Capture the cell that displays the provided text and extract its [X, Y] central coordinate. 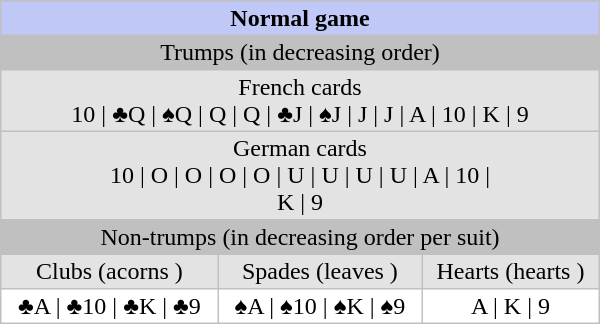
German cards 10 | O | O | O | O | U | U | U | U | A | 10 | K | 9 [300, 176]
♣A | ♣10 | ♣K | ♣9 [110, 306]
French cards 10 | ♣Q | ♠Q | Q | Q | ♣J | ♠J | J | J | A | 10 | K | 9 [300, 100]
Normal game [300, 18]
Spades (leaves ) [320, 272]
Clubs (acorns ) [110, 272]
Non-trumps (in decreasing order per suit) [300, 236]
♠A | ♠10 | ♠K | ♠9 [320, 306]
A | K | 9 [510, 306]
Trumps (in decreasing order) [300, 52]
Hearts (hearts ) [510, 272]
